Locate the cell with the specified text and output its [X, Y] center coordinate. 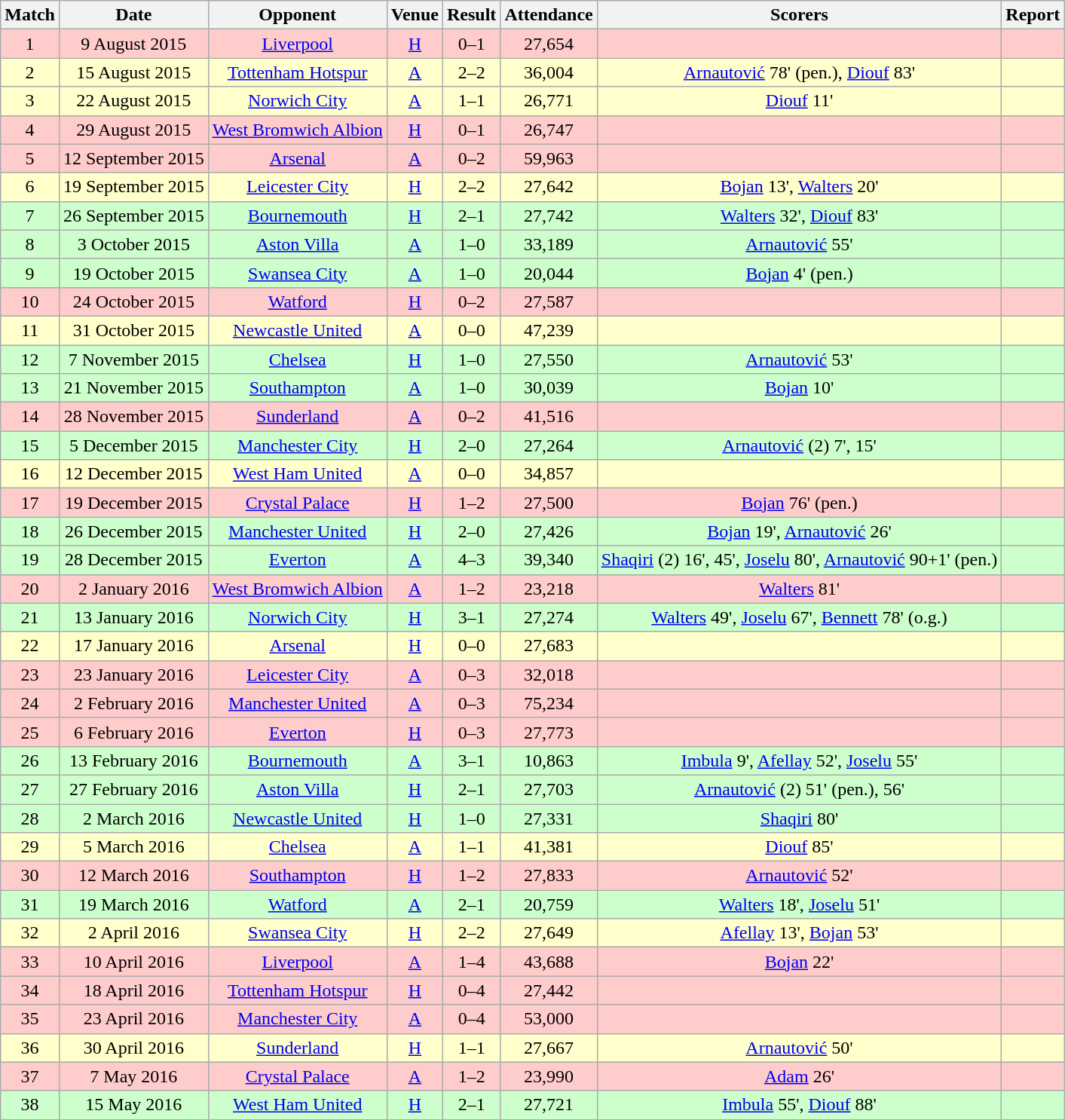
30,039 [549, 388]
15 August 2015 [133, 72]
41,381 [549, 847]
12 September 2015 [133, 158]
Arnautović 55' [799, 244]
11 [30, 330]
4–3 [471, 560]
25 [30, 732]
3 October 2015 [133, 244]
38 [30, 1105]
Match [30, 15]
23,218 [549, 589]
24 October 2015 [133, 301]
9 [30, 273]
37 [30, 1076]
31 October 2015 [133, 330]
33,189 [549, 244]
3 [30, 101]
15 [30, 445]
21 [30, 617]
12 [30, 360]
Imbula 9', Afellay 52', Joselu 55' [799, 760]
10,863 [549, 760]
13 [30, 388]
26 [30, 760]
10 April 2016 [133, 962]
59,963 [549, 158]
34 [30, 990]
15 May 2016 [133, 1105]
27,442 [549, 990]
22 August 2015 [133, 101]
Arnautović (2) 51' (pen.), 56' [799, 789]
19 [30, 560]
36,004 [549, 72]
41,516 [549, 417]
30 [30, 876]
Bojan 4' (pen.) [799, 273]
Shaqiri 80' [799, 818]
43,688 [549, 962]
19 December 2015 [133, 503]
7 November 2015 [133, 360]
2 [30, 72]
2 January 2016 [133, 589]
12 December 2015 [133, 474]
23,990 [549, 1076]
Bojan 22' [799, 962]
5 [30, 158]
27,649 [549, 933]
23 April 2016 [133, 1019]
27,721 [549, 1105]
28 [30, 818]
16 [30, 474]
19 October 2015 [133, 273]
24 [30, 703]
Bojan 76' (pen.) [799, 503]
18 [30, 531]
5 March 2016 [133, 847]
21 November 2015 [133, 388]
18 April 2016 [133, 990]
7 May 2016 [133, 1076]
39,340 [549, 560]
Arnautović 53' [799, 360]
29 [30, 847]
28 December 2015 [133, 560]
47,239 [549, 330]
8 [30, 244]
Diouf 85' [799, 847]
Bojan 13', Walters 20' [799, 187]
17 January 2016 [133, 646]
75,234 [549, 703]
Walters 18', Joselu 51' [799, 904]
6 February 2016 [133, 732]
20 [30, 589]
6 [30, 187]
27,683 [549, 646]
19 September 2015 [133, 187]
35 [30, 1019]
2 April 2016 [133, 933]
7 [30, 216]
27,667 [549, 1048]
13 February 2016 [133, 760]
26,747 [549, 130]
34,857 [549, 474]
2 February 2016 [133, 703]
27 February 2016 [133, 789]
26,771 [549, 101]
Walters 81' [799, 589]
30 April 2016 [133, 1048]
32 [30, 933]
Attendance [549, 15]
27,500 [549, 503]
Bojan 19', Arnautović 26' [799, 531]
Adam 26' [799, 1076]
23 January 2016 [133, 675]
2 March 2016 [133, 818]
27,264 [549, 445]
27,773 [549, 732]
27,703 [549, 789]
5 December 2015 [133, 445]
27,274 [549, 617]
27,550 [549, 360]
20,759 [549, 904]
Walters 49', Joselu 67', Bennett 78' (o.g.) [799, 617]
27,654 [549, 44]
Imbula 55', Diouf 88' [799, 1105]
10 [30, 301]
Report [1033, 15]
Bojan 10' [799, 388]
Walters 32', Diouf 83' [799, 216]
22 [30, 646]
27 [30, 789]
Date [133, 15]
Afellay 13', Bojan 53' [799, 933]
27,587 [549, 301]
27,331 [549, 818]
14 [30, 417]
26 September 2015 [133, 216]
23 [30, 675]
Arnautović 52' [799, 876]
Scorers [799, 15]
27,833 [549, 876]
31 [30, 904]
Diouf 11' [799, 101]
Shaqiri (2) 16', 45', Joselu 80', Arnautović 90+1' (pen.) [799, 560]
1 [30, 44]
28 November 2015 [133, 417]
26 December 2015 [133, 531]
19 March 2016 [133, 904]
33 [30, 962]
Venue [415, 15]
53,000 [549, 1019]
17 [30, 503]
Opponent [297, 15]
Arnautović (2) 7', 15' [799, 445]
36 [30, 1048]
9 August 2015 [133, 44]
29 August 2015 [133, 130]
27,742 [549, 216]
Arnautović 78' (pen.), Diouf 83' [799, 72]
Result [471, 15]
13 January 2016 [133, 617]
1–4 [471, 962]
Arnautović 50' [799, 1048]
27,642 [549, 187]
32,018 [549, 675]
27,426 [549, 531]
20,044 [549, 273]
12 March 2016 [133, 876]
4 [30, 130]
